Locate the cell with the specified text and output its (X, Y) center coordinate. 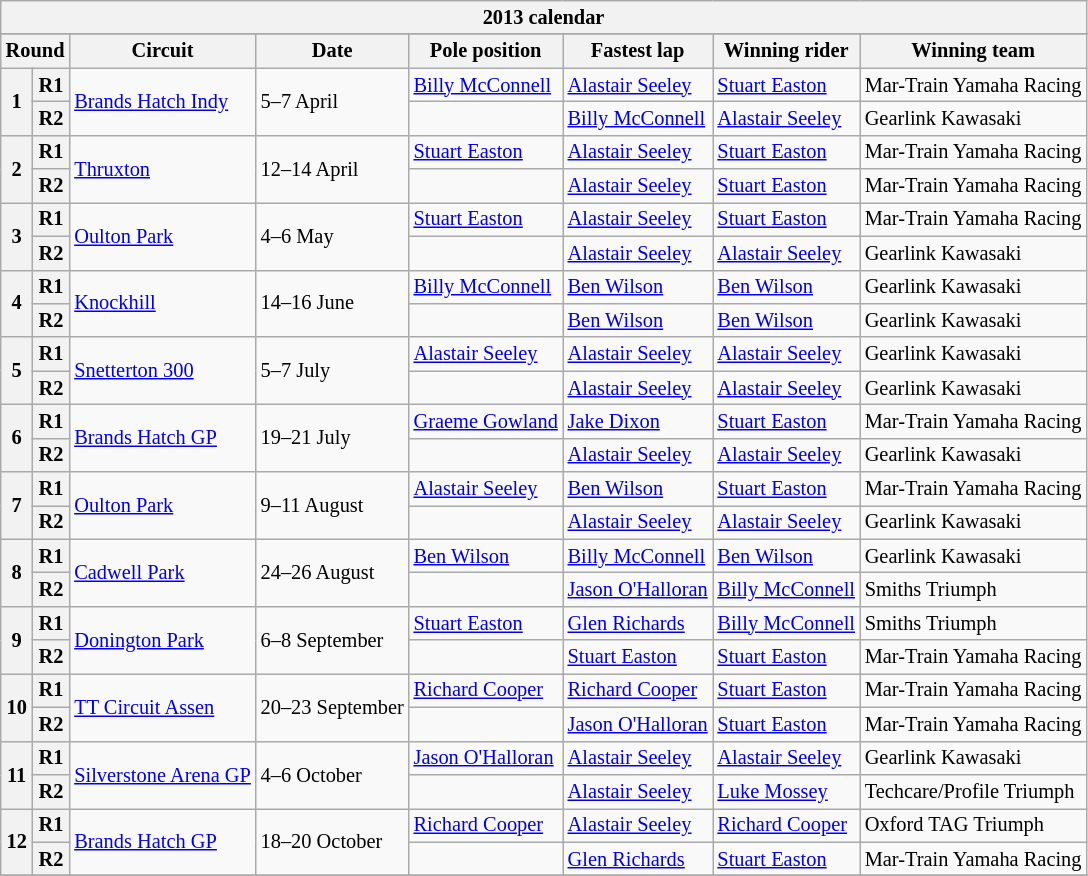
5–7 April (332, 102)
12–14 April (332, 168)
Thruxton (162, 168)
4–6 May (332, 236)
1 (17, 102)
Fastest lap (638, 51)
19–21 July (332, 438)
Winning team (974, 51)
20–23 September (332, 706)
7 (17, 506)
TT Circuit Assen (162, 706)
14–16 June (332, 304)
5–7 July (332, 370)
Graeme Gowland (486, 421)
10 (17, 706)
Techcare/Profile Triumph (974, 791)
5 (17, 370)
24–26 August (332, 572)
Knockhill (162, 304)
9–11 August (332, 506)
Pole position (486, 51)
2013 calendar (544, 17)
11 (17, 774)
12 (17, 842)
6–8 September (332, 640)
Luke Mossey (786, 791)
Brands Hatch Indy (162, 102)
Winning rider (786, 51)
Circuit (162, 51)
Round (36, 51)
3 (17, 236)
Silverstone Arena GP (162, 774)
Donington Park (162, 640)
9 (17, 640)
18–20 October (332, 842)
4 (17, 304)
4–6 October (332, 774)
Snetterton 300 (162, 370)
Date (332, 51)
6 (17, 438)
2 (17, 168)
Jake Dixon (638, 421)
Cadwell Park (162, 572)
8 (17, 572)
Oxford TAG Triumph (974, 825)
